Locate the cell with the specified text and output its (X, Y) center coordinate. 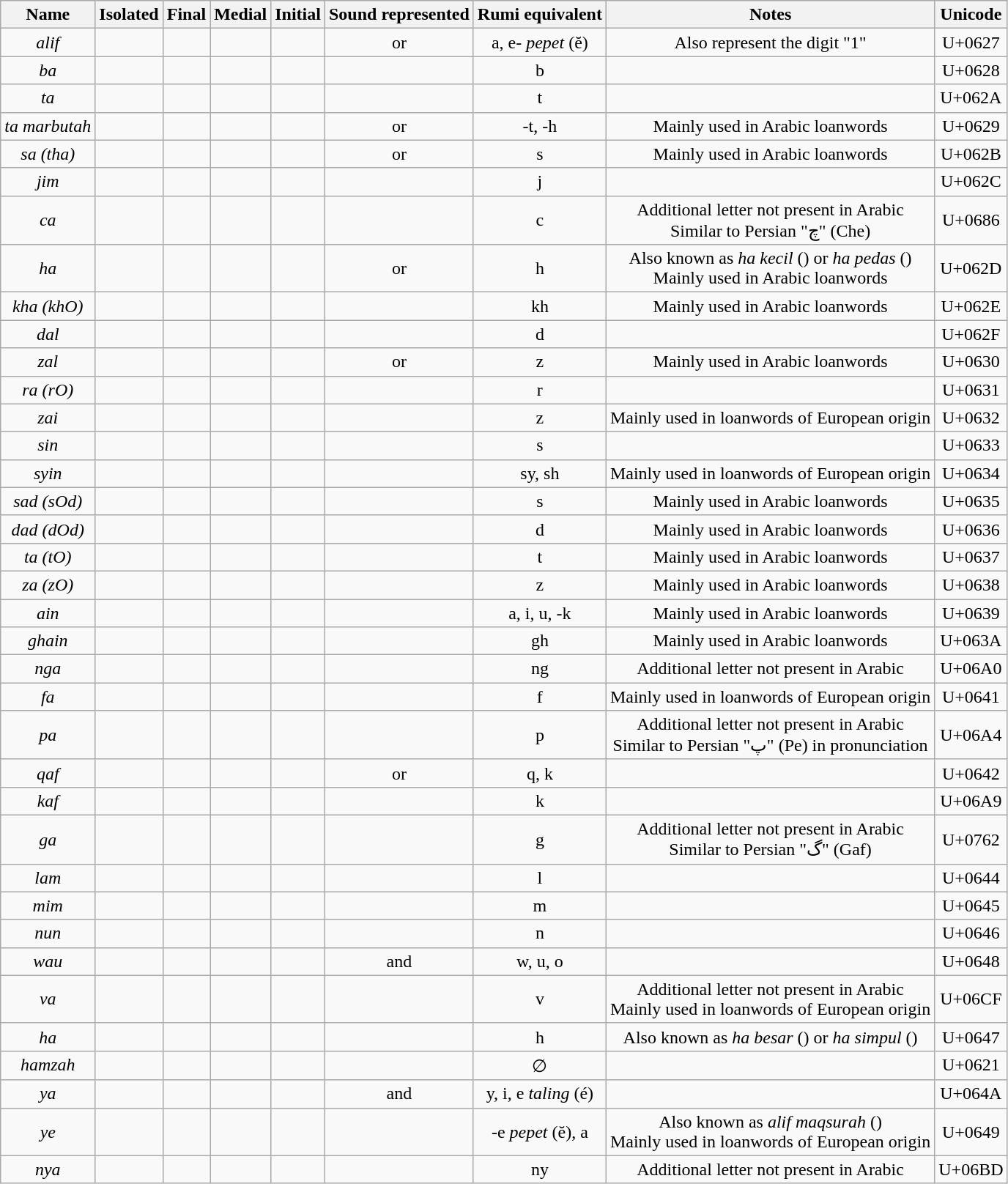
Additional letter not present in ArabicSimilar to Persian "چ" (Che) (770, 220)
nun (48, 933)
a, e- pepet (ĕ) (539, 42)
lam (48, 878)
za (zO) (48, 585)
Also known as ha besar () or ha simpul () (770, 1037)
sy, sh (539, 473)
Unicode (971, 15)
U+0647 (971, 1037)
Additional letter not present in ArabicMainly used in loanwords of European origin (770, 999)
U+0686 (971, 220)
U+0762 (971, 840)
ny (539, 1169)
U+0629 (971, 126)
U+0636 (971, 529)
U+0644 (971, 878)
c (539, 220)
U+06A9 (971, 801)
U+0645 (971, 906)
U+0628 (971, 70)
Name (48, 15)
U+062B (971, 154)
Isolated (129, 15)
ng (539, 669)
fa (48, 697)
Initial (298, 15)
U+0632 (971, 418)
ra (rO) (48, 390)
Medial (240, 15)
U+0649 (971, 1131)
a, i, u, -k (539, 613)
pa (48, 736)
ta (tO) (48, 557)
U+0627 (971, 42)
U+0631 (971, 390)
Sound represented (399, 15)
kh (539, 306)
k (539, 801)
Also represent the digit "1" (770, 42)
va (48, 999)
U+062C (971, 182)
ba (48, 70)
jim (48, 182)
p (539, 736)
gh (539, 641)
y, i, e taling (é) (539, 1094)
ya (48, 1094)
sin (48, 445)
U+064A (971, 1094)
w, u, o (539, 961)
nga (48, 669)
U+0641 (971, 697)
U+0634 (971, 473)
U+0633 (971, 445)
U+062D (971, 268)
ga (48, 840)
-t, -h (539, 126)
zai (48, 418)
Notes (770, 15)
U+0630 (971, 362)
ye (48, 1131)
-e pepet (ĕ), a (539, 1131)
U+062E (971, 306)
U+0648 (971, 961)
qaf (48, 773)
q, k (539, 773)
U+06BD (971, 1169)
U+0646 (971, 933)
r (539, 390)
Additional letter not present in ArabicSimilar to Persian "گ" (Gaf) (770, 840)
g (539, 840)
hamzah (48, 1065)
wau (48, 961)
U+0635 (971, 501)
U+0621 (971, 1065)
ca (48, 220)
ain (48, 613)
l (539, 878)
Rumi equivalent (539, 15)
U+0639 (971, 613)
alif (48, 42)
U+0637 (971, 557)
Final (186, 15)
∅ (539, 1065)
ta (48, 98)
mim (48, 906)
zal (48, 362)
j (539, 182)
U+06A0 (971, 669)
m (539, 906)
kha (khO) (48, 306)
Additional letter not present in ArabicSimilar to Persian "پ" (Pe) in pronunciation (770, 736)
n (539, 933)
U+063A (971, 641)
ta marbutah (48, 126)
Also known as ha kecil () or ha pedas ()Mainly used in Arabic loanwords (770, 268)
kaf (48, 801)
U+0642 (971, 773)
ghain (48, 641)
U+06A4 (971, 736)
dal (48, 334)
U+062F (971, 334)
b (539, 70)
U+0638 (971, 585)
f (539, 697)
nya (48, 1169)
U+06CF (971, 999)
v (539, 999)
sa (tha) (48, 154)
sad (sOd) (48, 501)
syin (48, 473)
dad (dOd) (48, 529)
U+062A (971, 98)
Also known as alif maqsurah ()Mainly used in loanwords of European origin (770, 1131)
